Return [X, Y] of the center of cell containing provided text 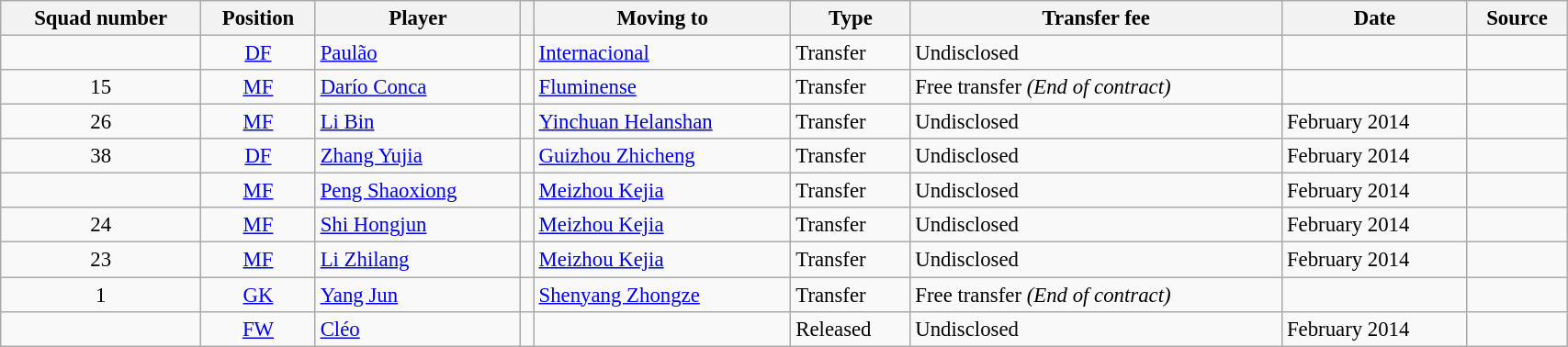
Internacional [662, 53]
Guizhou Zhicheng [662, 156]
Darío Conca [417, 87]
Shi Hongjun [417, 225]
38 [101, 156]
Source [1517, 18]
Position [259, 18]
Yinchuan Helanshan [662, 122]
Squad number [101, 18]
Fluminense [662, 87]
Paulão [417, 53]
Yang Jun [417, 295]
24 [101, 225]
15 [101, 87]
Released [851, 329]
Date [1375, 18]
26 [101, 122]
1 [101, 295]
Cléo [417, 329]
Shenyang Zhongze [662, 295]
Type [851, 18]
FW [259, 329]
Peng Shaoxiong [417, 191]
GK [259, 295]
Li Zhilang [417, 260]
Player [417, 18]
23 [101, 260]
Li Bin [417, 122]
Zhang Yujia [417, 156]
Transfer fee [1097, 18]
Moving to [662, 18]
